From the cell containing the given text, extract its center point as [X, Y] coordinate. 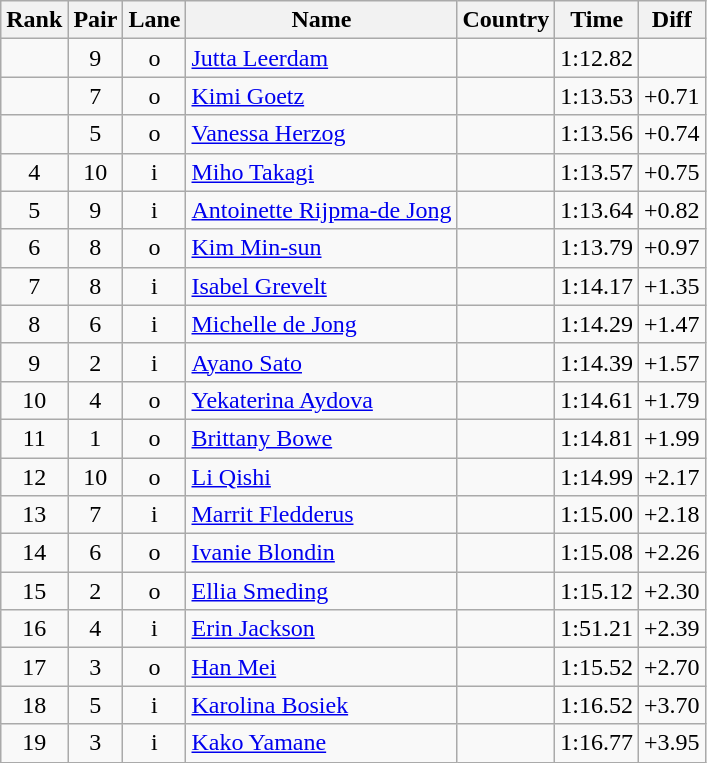
Diff [672, 20]
+3.70 [672, 705]
Ellia Smeding [322, 591]
+2.39 [672, 629]
16 [34, 629]
Name [322, 20]
Yekaterina Aydova [322, 400]
11 [34, 438]
+0.97 [672, 248]
Antoinette Rijpma-de Jong [322, 210]
1:14.61 [597, 400]
Vanessa Herzog [322, 134]
1:15.00 [597, 515]
1:14.81 [597, 438]
Jutta Leerdam [322, 58]
+1.47 [672, 324]
Country [506, 20]
1:51.21 [597, 629]
+0.75 [672, 172]
1:16.77 [597, 743]
Time [597, 20]
15 [34, 591]
1:15.08 [597, 553]
Ivanie Blondin [322, 553]
Kim Min-sun [322, 248]
Michelle de Jong [322, 324]
1:14.99 [597, 477]
14 [34, 553]
Karolina Bosiek [322, 705]
1:14.39 [597, 362]
13 [34, 515]
1:15.52 [597, 667]
+0.71 [672, 96]
1:14.17 [597, 286]
Marrit Fledderus [322, 515]
+2.17 [672, 477]
Kimi Goetz [322, 96]
+1.35 [672, 286]
+1.79 [672, 400]
17 [34, 667]
Pair [96, 20]
Lane [154, 20]
+2.18 [672, 515]
1:13.79 [597, 248]
Brittany Bowe [322, 438]
Isabel Grevelt [322, 286]
+1.57 [672, 362]
+0.74 [672, 134]
Han Mei [322, 667]
+0.82 [672, 210]
Rank [34, 20]
1:15.12 [597, 591]
Ayano Sato [322, 362]
1 [96, 438]
Kako Yamane [322, 743]
+3.95 [672, 743]
+2.26 [672, 553]
Li Qishi [322, 477]
+1.99 [672, 438]
1:13.57 [597, 172]
1:13.53 [597, 96]
1:13.64 [597, 210]
19 [34, 743]
1:13.56 [597, 134]
Erin Jackson [322, 629]
+2.70 [672, 667]
+2.30 [672, 591]
Miho Takagi [322, 172]
1:14.29 [597, 324]
18 [34, 705]
12 [34, 477]
1:16.52 [597, 705]
1:12.82 [597, 58]
